Return (x, y) of the center of cell containing provided text 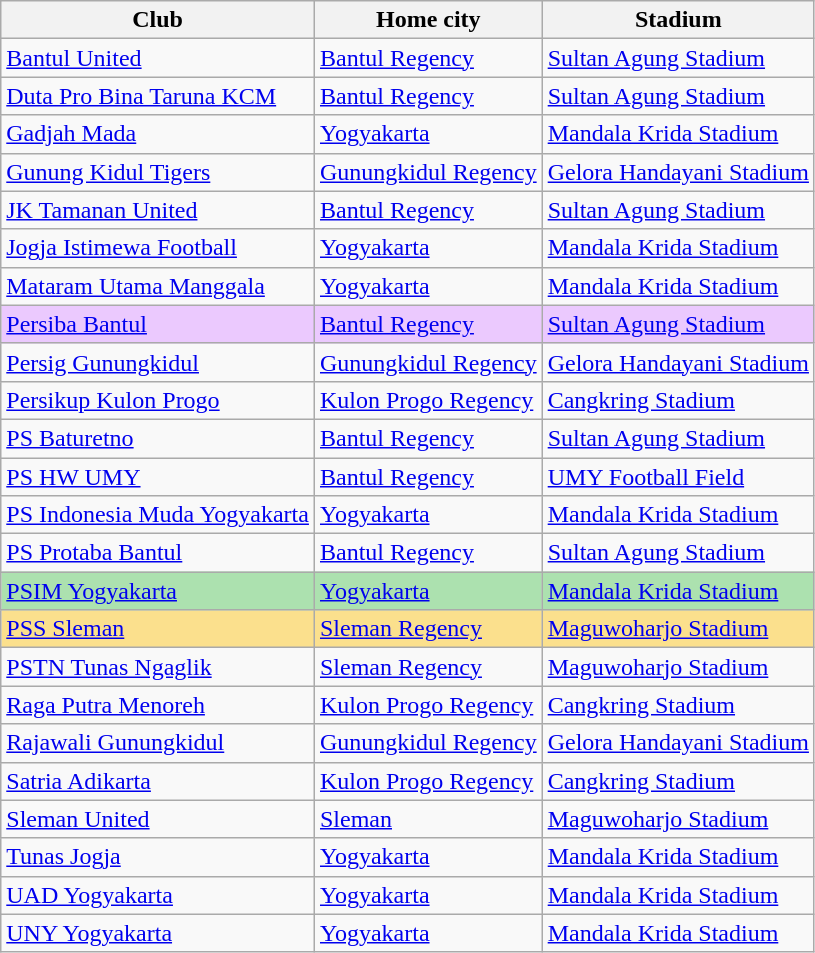
PS Baturetno (158, 438)
Duta Pro Bina Taruna KCM (158, 96)
Gunung Kidul Tigers (158, 172)
UNY Yogyakarta (158, 933)
Home city (428, 20)
Rajawali Gunungkidul (158, 743)
PSTN Tunas Ngaglik (158, 667)
Satria Adikarta (158, 781)
Mataram Utama Manggala (158, 286)
Tunas Jogja (158, 857)
Gadjah Mada (158, 134)
Bantul United (158, 58)
Persig Gunungkidul (158, 362)
Sleman (428, 819)
PS Indonesia Muda Yogyakarta (158, 515)
PS Protaba Bantul (158, 553)
UAD Yogyakarta (158, 895)
Club (158, 20)
PSIM Yogyakarta (158, 591)
Persikup Kulon Progo (158, 400)
Persiba Bantul (158, 324)
JK Tamanan United (158, 210)
PSS Sleman (158, 629)
Jogja Istimewa Football (158, 248)
Stadium (678, 20)
UMY Football Field (678, 477)
PS HW UMY (158, 477)
Raga Putra Menoreh (158, 705)
Sleman United (158, 819)
